Pinpoint the cell where the given text exists, returning its (x, y) midpoint coordinate. 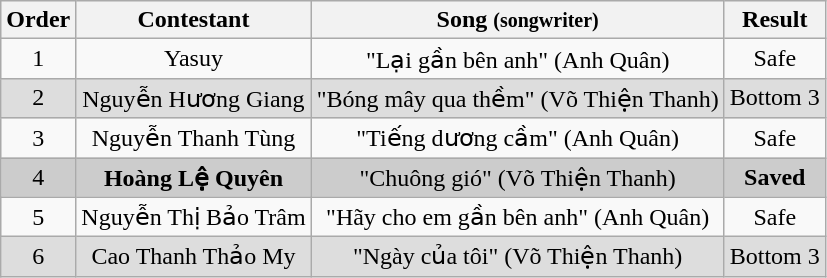
"Bóng mây qua thềm" (Võ Thiện Thanh) (518, 98)
Nguyễn Thanh Tùng (194, 138)
6 (38, 257)
"Lại gần bên anh" (Anh Quân) (518, 59)
5 (38, 217)
Hoàng Lệ Quyên (194, 178)
"Chuông gió" (Võ Thiện Thanh) (518, 178)
"Ngày của tôi" (Võ Thiện Thanh) (518, 257)
Cao Thanh Thảo My (194, 257)
Contestant (194, 20)
Nguyễn Thị Bảo Trâm (194, 217)
1 (38, 59)
4 (38, 178)
Song (songwriter) (518, 20)
Result (774, 20)
Yasuy (194, 59)
3 (38, 138)
Saved (774, 178)
Nguyễn Hương Giang (194, 98)
"Tiếng dương cầm" (Anh Quân) (518, 138)
"Hãy cho em gần bên anh" (Anh Quân) (518, 217)
Order (38, 20)
2 (38, 98)
